Determine the (X, Y) coordinate at the center of the cell enclosing the given text.  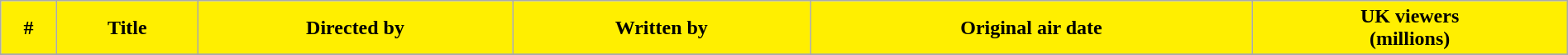
# (28, 28)
Written by (662, 28)
UK viewers(millions) (1409, 28)
Directed by (356, 28)
Title (127, 28)
Original air date (1031, 28)
